Identify which cell holds the provided text, then report its [X, Y] central coordinate. 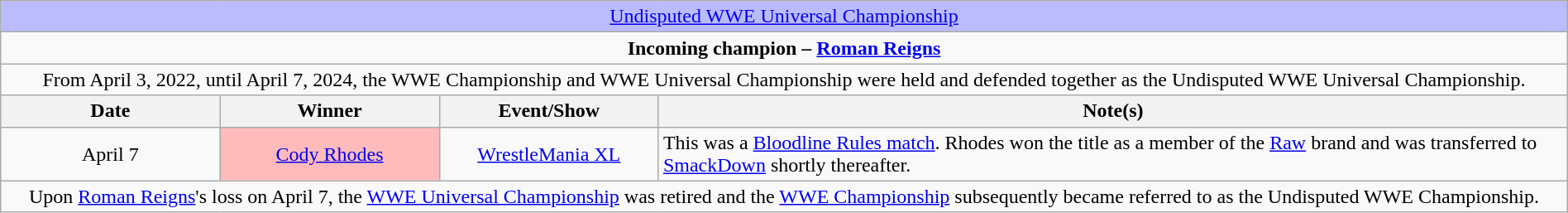
April 7 [111, 154]
Winner [329, 111]
This was a Bloodline Rules match. Rhodes won the title as a member of the Raw brand and was transferred to SmackDown shortly thereafter. [1113, 154]
WrestleMania XL [549, 154]
Date [111, 111]
Event/Show [549, 111]
Note(s) [1113, 111]
Incoming champion – Roman Reigns [784, 48]
Undisputed WWE Universal Championship [784, 17]
Cody Rhodes [329, 154]
